Determine the (X, Y) coordinate at the center of the cell enclosing the given text.  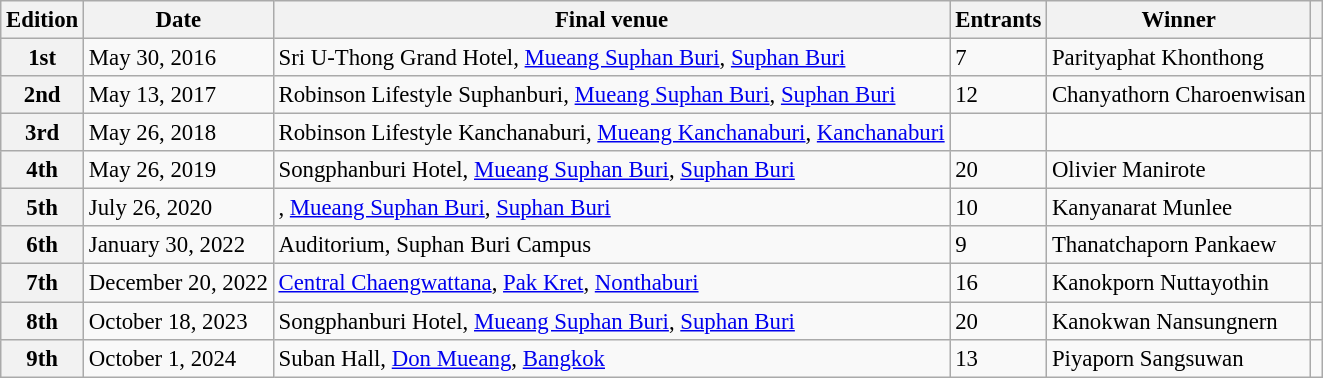
December 20, 2022 (179, 283)
3rd (42, 133)
8th (42, 321)
5th (42, 208)
October 18, 2023 (179, 321)
Sri U-Thong Grand Hotel, Mueang Suphan Buri, Suphan Buri (612, 58)
12 (998, 95)
Piyaporn Sangsuwan (1179, 358)
Parityaphat Khonthong (1179, 58)
Auditorium, Suphan Buri Campus (612, 245)
Thanatchaporn Pankaew (1179, 245)
Entrants (998, 20)
January 30, 2022 (179, 245)
, Mueang Suphan Buri, Suphan Buri (612, 208)
May 13, 2017 (179, 95)
Kanokwan Nansungnern (1179, 321)
May 30, 2016 (179, 58)
7 (998, 58)
1st (42, 58)
October 1, 2024 (179, 358)
6th (42, 245)
Robinson Lifestyle Suphanburi, Mueang Suphan Buri, Suphan Buri (612, 95)
13 (998, 358)
16 (998, 283)
Kanokporn Nuttayothin (1179, 283)
10 (998, 208)
Suban Hall, Don Mueang, Bangkok (612, 358)
May 26, 2019 (179, 170)
Winner (1179, 20)
Date (179, 20)
9th (42, 358)
Robinson Lifestyle Kanchanaburi, Mueang Kanchanaburi, Kanchanaburi (612, 133)
7th (42, 283)
July 26, 2020 (179, 208)
2nd (42, 95)
Final venue (612, 20)
Central Chaengwattana, Pak Kret, Nonthaburi (612, 283)
4th (42, 170)
May 26, 2018 (179, 133)
Kanyanarat Munlee (1179, 208)
Edition (42, 20)
9 (998, 245)
Olivier Manirote (1179, 170)
Chanyathorn Charoenwisan (1179, 95)
